Find where the given text appears and provide that cell's center as [x, y] coordinate. 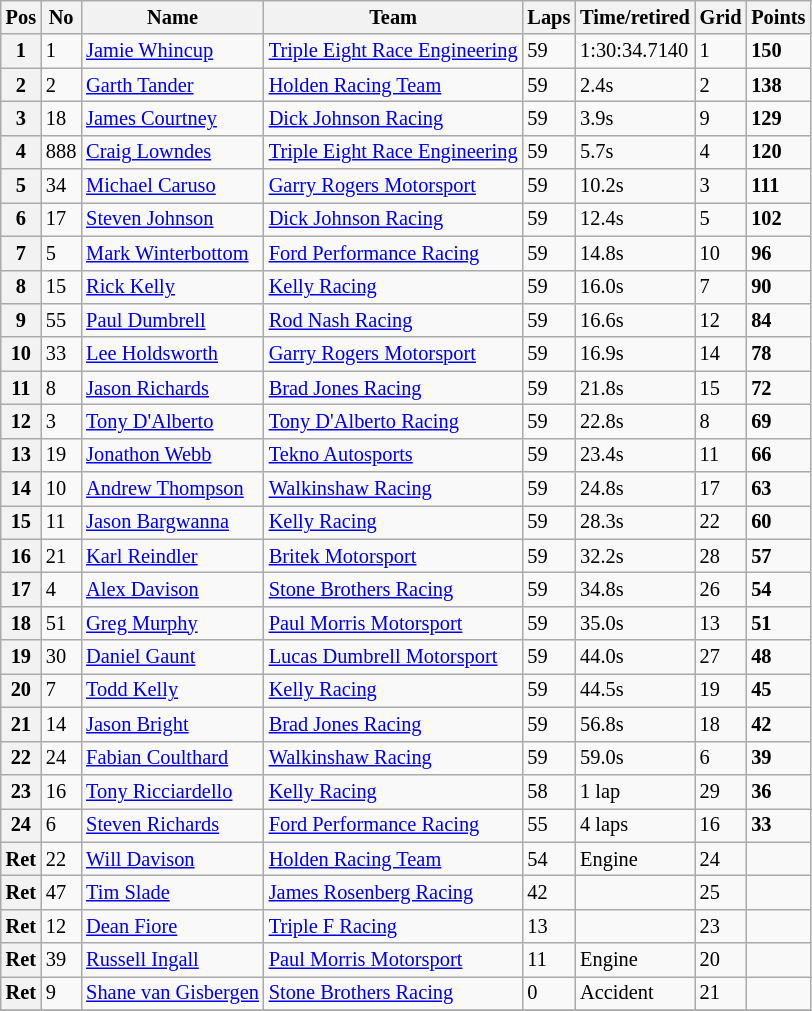
Jamie Whincup [172, 51]
21.8s [635, 388]
Jonathon Webb [172, 455]
Michael Caruso [172, 186]
Britek Motorsport [394, 556]
66 [778, 455]
32.2s [635, 556]
Team [394, 17]
111 [778, 186]
Rick Kelly [172, 287]
Fabian Coulthard [172, 758]
120 [778, 152]
34 [61, 186]
Shane van Gisbergen [172, 993]
34.8s [635, 589]
Karl Reindler [172, 556]
102 [778, 219]
Steven Johnson [172, 219]
3.9s [635, 118]
14.8s [635, 253]
12.4s [635, 219]
29 [721, 791]
22.8s [635, 421]
No [61, 17]
47 [61, 892]
2.4s [635, 85]
150 [778, 51]
Steven Richards [172, 825]
Tony Ricciardello [172, 791]
59.0s [635, 758]
Paul Dumbrell [172, 320]
Name [172, 17]
Tony D'Alberto Racing [394, 421]
72 [778, 388]
Jason Bargwanna [172, 522]
56.8s [635, 724]
Tony D'Alberto [172, 421]
23.4s [635, 455]
57 [778, 556]
1:30:34.7140 [635, 51]
Accident [635, 993]
1 lap [635, 791]
Laps [548, 17]
Jason Richards [172, 388]
69 [778, 421]
45 [778, 690]
90 [778, 287]
Dean Fiore [172, 926]
Triple F Racing [394, 926]
Daniel Gaunt [172, 657]
0 [548, 993]
Time/retired [635, 17]
60 [778, 522]
Grid [721, 17]
35.0s [635, 623]
16.0s [635, 287]
129 [778, 118]
36 [778, 791]
96 [778, 253]
44.0s [635, 657]
Greg Murphy [172, 623]
84 [778, 320]
Lucas Dumbrell Motorsport [394, 657]
Andrew Thompson [172, 489]
James Courtney [172, 118]
Russell Ingall [172, 960]
Mark Winterbottom [172, 253]
Jason Bright [172, 724]
63 [778, 489]
26 [721, 589]
4 laps [635, 825]
44.5s [635, 690]
Alex Davison [172, 589]
Garth Tander [172, 85]
27 [721, 657]
Todd Kelly [172, 690]
Lee Holdsworth [172, 354]
24.8s [635, 489]
Tim Slade [172, 892]
Points [778, 17]
Pos [21, 17]
James Rosenberg Racing [394, 892]
16.9s [635, 354]
30 [61, 657]
5.7s [635, 152]
Rod Nash Racing [394, 320]
48 [778, 657]
Craig Lowndes [172, 152]
58 [548, 791]
10.2s [635, 186]
16.6s [635, 320]
Tekno Autosports [394, 455]
888 [61, 152]
25 [721, 892]
138 [778, 85]
28 [721, 556]
78 [778, 354]
Will Davison [172, 859]
28.3s [635, 522]
